Search for the cell housing the specified text and yield its [X, Y] center coordinate. 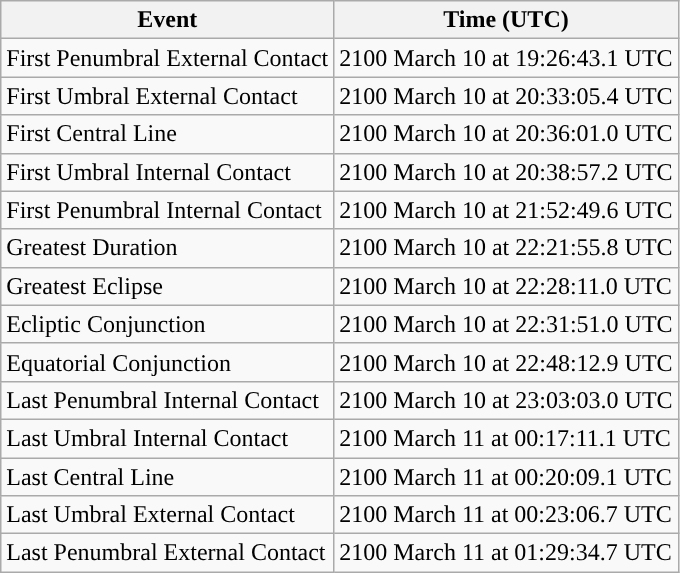
Last Umbral Internal Contact [168, 438]
2100 March 10 at 21:52:49.6 UTC [506, 210]
Greatest Duration [168, 248]
2100 March 10 at 20:38:57.2 UTC [506, 172]
2100 March 11 at 00:20:09.1 UTC [506, 477]
Last Penumbral External Contact [168, 553]
First Umbral External Contact [168, 96]
Greatest Eclipse [168, 286]
2100 March 10 at 23:03:03.0 UTC [506, 400]
2100 March 10 at 22:31:51.0 UTC [506, 324]
2100 March 10 at 22:28:11.0 UTC [506, 286]
2100 March 11 at 00:17:11.1 UTC [506, 438]
2100 March 10 at 22:48:12.9 UTC [506, 362]
2100 March 10 at 19:26:43.1 UTC [506, 58]
Last Umbral External Contact [168, 515]
Last Central Line [168, 477]
Event [168, 20]
2100 March 10 at 20:36:01.0 UTC [506, 134]
First Penumbral External Contact [168, 58]
2100 March 11 at 01:29:34.7 UTC [506, 553]
First Central Line [168, 134]
First Penumbral Internal Contact [168, 210]
2100 March 11 at 00:23:06.7 UTC [506, 515]
Time (UTC) [506, 20]
Equatorial Conjunction [168, 362]
2100 March 10 at 20:33:05.4 UTC [506, 96]
Last Penumbral Internal Contact [168, 400]
Ecliptic Conjunction [168, 324]
First Umbral Internal Contact [168, 172]
2100 March 10 at 22:21:55.8 UTC [506, 248]
